Return the [X, Y] coordinate for the center point of the cell that contains the specified text.  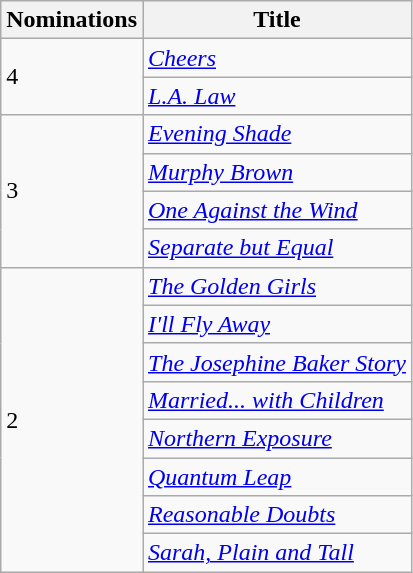
Cheers [276, 58]
Title [276, 20]
2 [72, 419]
4 [72, 77]
Quantum Leap [276, 477]
The Josephine Baker Story [276, 362]
Separate but Equal [276, 248]
Reasonable Doubts [276, 515]
I'll Fly Away [276, 324]
The Golden Girls [276, 286]
One Against the Wind [276, 210]
Nominations [72, 20]
Murphy Brown [276, 172]
Married... with Children [276, 400]
L.A. Law [276, 96]
Evening Shade [276, 134]
3 [72, 191]
Sarah, Plain and Tall [276, 553]
Northern Exposure [276, 438]
